Detect which cell encompasses the target text, then output its (x, y) center coordinate. 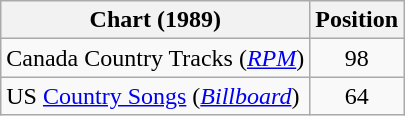
64 (357, 96)
Canada Country Tracks (RPM) (156, 58)
Chart (1989) (156, 20)
98 (357, 58)
Position (357, 20)
US Country Songs (Billboard) (156, 96)
